Scan for the cell matching the given text and deliver its (x, y) coordinate at center. 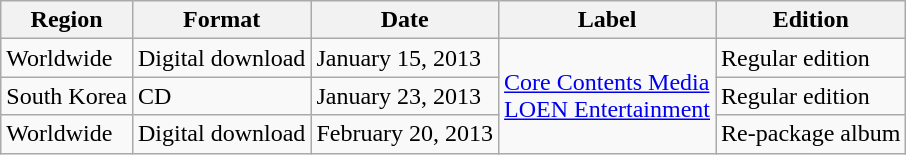
January 23, 2013 (405, 96)
CD (221, 96)
Region (67, 20)
Edition (811, 20)
South Korea (67, 96)
January 15, 2013 (405, 58)
February 20, 2013 (405, 134)
Format (221, 20)
Core Contents MediaLOEN Entertainment (608, 96)
Date (405, 20)
Label (608, 20)
Re-package album (811, 134)
